Capture the cell that displays the provided text and extract its [x, y] central coordinate. 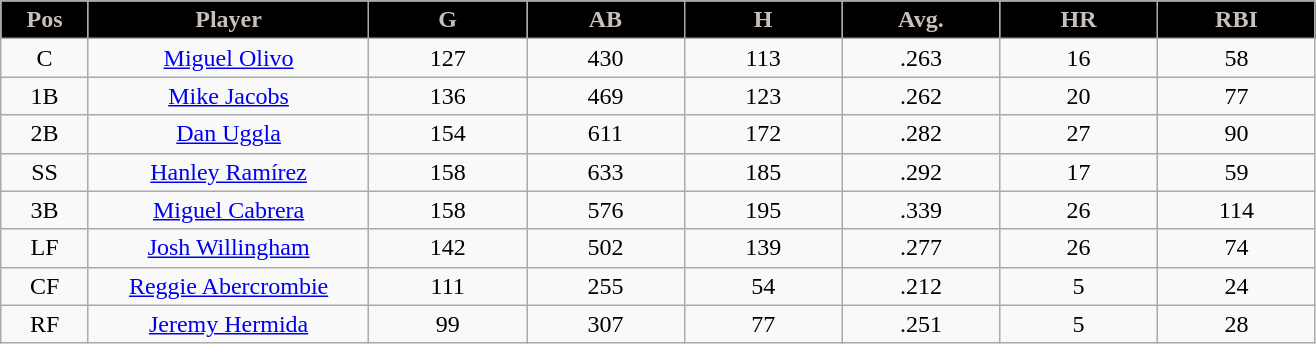
HR [1079, 20]
154 [448, 134]
127 [448, 58]
LF [45, 248]
.212 [921, 286]
502 [606, 248]
111 [448, 286]
3B [45, 210]
SS [45, 172]
123 [763, 96]
Dan Uggla [228, 134]
255 [606, 286]
.251 [921, 324]
142 [448, 248]
Pos [45, 20]
Miguel Olivo [228, 58]
113 [763, 58]
.292 [921, 172]
185 [763, 172]
CF [45, 286]
Jeremy Hermida [228, 324]
Mike Jacobs [228, 96]
Hanley Ramírez [228, 172]
.339 [921, 210]
20 [1079, 96]
136 [448, 96]
27 [1079, 134]
172 [763, 134]
90 [1236, 134]
.277 [921, 248]
RF [45, 324]
114 [1236, 210]
195 [763, 210]
28 [1236, 324]
1B [45, 96]
139 [763, 248]
H [763, 20]
.262 [921, 96]
469 [606, 96]
Reggie Abercrombie [228, 286]
59 [1236, 172]
.263 [921, 58]
430 [606, 58]
611 [606, 134]
RBI [1236, 20]
.282 [921, 134]
24 [1236, 286]
Player [228, 20]
633 [606, 172]
C [45, 58]
G [448, 20]
Josh Willingham [228, 248]
74 [1236, 248]
576 [606, 210]
58 [1236, 58]
54 [763, 286]
Avg. [921, 20]
Miguel Cabrera [228, 210]
17 [1079, 172]
AB [606, 20]
307 [606, 324]
16 [1079, 58]
99 [448, 324]
2B [45, 134]
